Search for the cell housing the specified text and yield its [x, y] center coordinate. 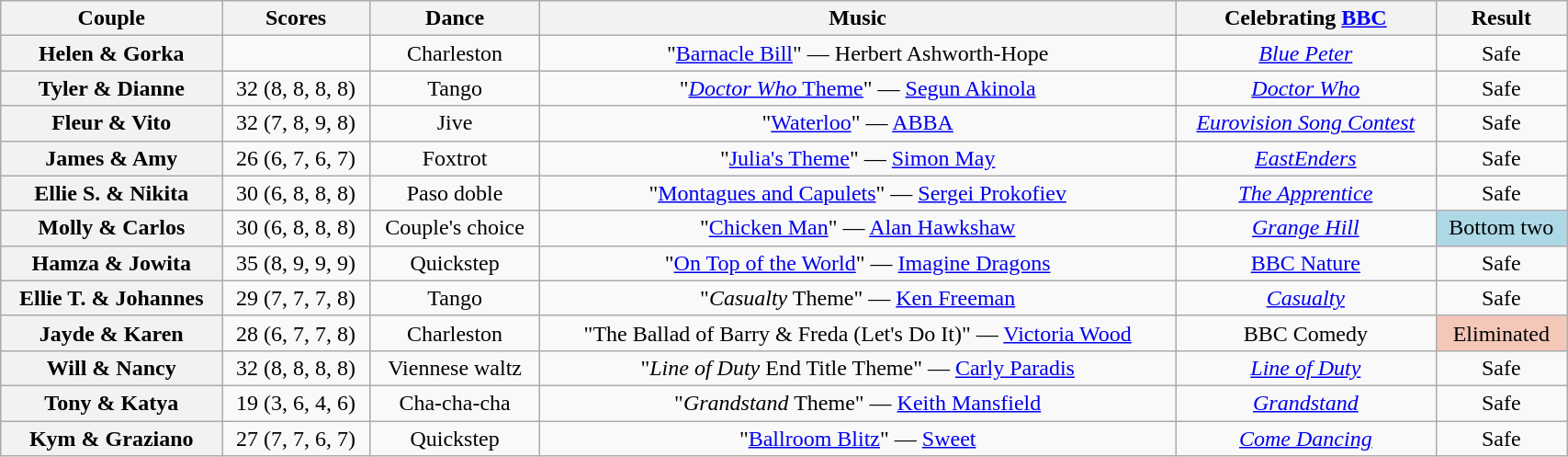
Couple's choice [454, 228]
Result [1501, 18]
"On Top of the World" — Imagine Dragons [858, 263]
Bottom two [1501, 228]
"Doctor Who Theme" — Segun Akinola [858, 88]
Eurovision Song Contest [1306, 123]
Foxtrot [454, 158]
Fleur & Vito [112, 123]
Eliminated [1501, 333]
19 (3, 6, 4, 6) [296, 403]
"Grandstand Theme" — Keith Mansfield [858, 403]
BBC Nature [1306, 263]
EastEnders [1306, 158]
Paso doble [454, 193]
Will & Nancy [112, 368]
Tony & Katya [112, 403]
James & Amy [112, 158]
Cha-cha-cha [454, 403]
BBC Comedy [1306, 333]
"Montagues and Capulets" — Sergei Prokofiev [858, 193]
26 (6, 7, 6, 7) [296, 158]
Hamza & Jowita [112, 263]
Line of Duty [1306, 368]
Ellie S. & Nikita [112, 193]
The Apprentice [1306, 193]
"Waterloo" — ABBA [858, 123]
Molly & Carlos [112, 228]
Ellie T. & Johannes [112, 298]
"Line of Duty End Title Theme" — Carly Paradis [858, 368]
"Barnacle Bill" — Herbert Ashworth-Hope [858, 53]
"Julia's Theme" — Simon May [858, 158]
Jayde & Karen [112, 333]
"Chicken Man" — Alan Hawkshaw [858, 228]
Dance [454, 18]
32 (7, 8, 9, 8) [296, 123]
Grandstand [1306, 403]
Jive [454, 123]
35 (8, 9, 9, 9) [296, 263]
Blue Peter [1306, 53]
Helen & Gorka [112, 53]
Grange Hill [1306, 228]
Doctor Who [1306, 88]
Celebrating BBC [1306, 18]
"The Ballad of Barry & Freda (Let's Do It)" — Victoria Wood [858, 333]
Viennese waltz [454, 368]
Tyler & Dianne [112, 88]
"Ballroom Blitz" — Sweet [858, 439]
Couple [112, 18]
Come Dancing [1306, 439]
29 (7, 7, 7, 8) [296, 298]
Casualty [1306, 298]
27 (7, 7, 6, 7) [296, 439]
"Casualty Theme" — Ken Freeman [858, 298]
28 (6, 7, 7, 8) [296, 333]
Kym & Graziano [112, 439]
Scores [296, 18]
Music [858, 18]
